For the text-containing cell, return its midpoint in (X, Y) coordinate format. 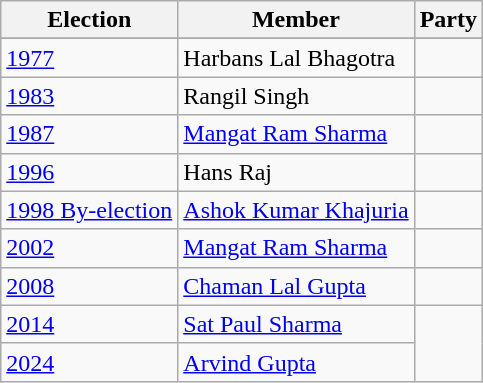
Member (296, 20)
Chaman Lal Gupta (296, 286)
Hans Raj (296, 172)
1983 (90, 96)
1987 (90, 134)
Party (448, 20)
1996 (90, 172)
Sat Paul Sharma (296, 324)
2024 (90, 362)
1998 By-election (90, 210)
Harbans Lal Bhagotra (296, 58)
2002 (90, 248)
Election (90, 20)
Arvind Gupta (296, 362)
1977 (90, 58)
Rangil Singh (296, 96)
2014 (90, 324)
Ashok Kumar Khajuria (296, 210)
2008 (90, 286)
